From the cell containing the given text, extract its center point as [x, y] coordinate. 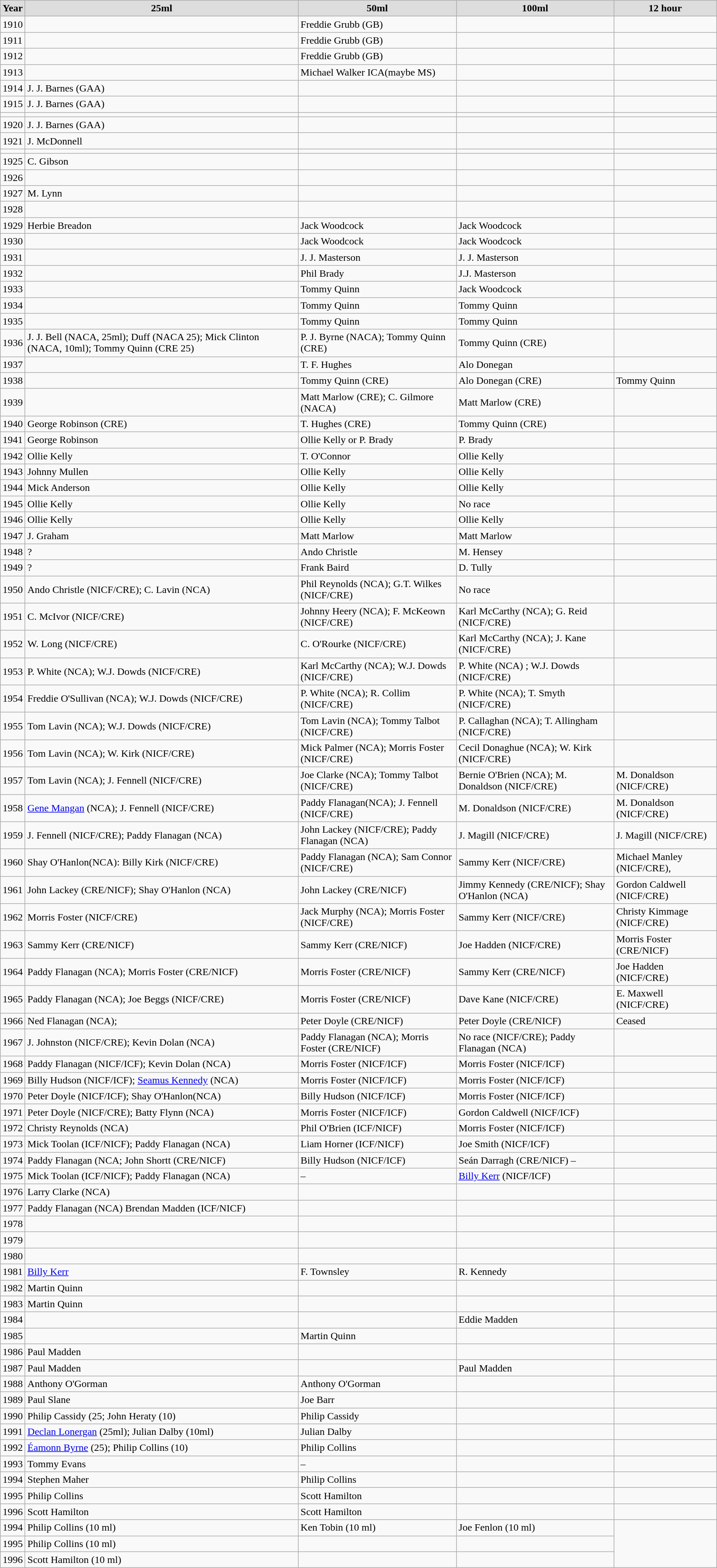
1939 [13, 402]
Tommy Evans [162, 1464]
Larry Clarke (NCA) [162, 1192]
25ml [162, 8]
1958 [13, 808]
Billy Hudson (NICF/ICF); Seamus Kennedy (NCA) [162, 1080]
Matt Marlow (CRE) [535, 402]
Paddy Flanagan (NCA; John Shortt (CRE/NICF) [162, 1160]
Stephen Maher [162, 1480]
Gordon Caldwell (NICF/CRE) [665, 890]
1951 [13, 616]
J. Fennell (NICF/CRE); Paddy Flanagan (NCA) [162, 836]
Alo Donegan [535, 364]
John Lackey (CRE/NICF) [377, 890]
1946 [13, 520]
1955 [13, 726]
1920 [13, 125]
1943 [13, 472]
1932 [13, 273]
T. O'Connor [377, 456]
Johnny Heery (NCA); F. McKeown (NICF/CRE) [377, 616]
Philip Cassidy [377, 1416]
1928 [13, 210]
1931 [13, 257]
Ken Tobin (10 ml) [377, 1528]
Frank Baird [377, 568]
1937 [13, 364]
Freddie O'Sullivan (NCA); W.J. Dowds (NICF/CRE) [162, 699]
1982 [13, 1288]
1991 [13, 1432]
1962 [13, 917]
Jack Murphy (NCA); Morris Foster (NICF/CRE) [377, 917]
P. White (NCA); W.J. Dowds (NICF/CRE) [162, 671]
Shay O'Hanlon(NCA): Billy Kirk (NICF/CRE) [162, 863]
Alo Donegan (CRE) [535, 380]
J. Johnston (NICF/CRE); Kevin Dolan (NCA) [162, 1042]
Johnny Mullen [162, 472]
M. Hensey [535, 552]
1927 [13, 194]
J.J. Masterson [535, 273]
Peter Doyle (NICF/ICF); Shay O'Hanlon(NCA) [162, 1096]
Joe Smith (NICF/ICF) [535, 1144]
1964 [13, 972]
Ando Christle [377, 552]
Morris Foster (NICF/CRE) [162, 917]
1957 [13, 780]
P. J. Byrne (NACA); Tommy Quinn (CRE) [377, 343]
C. McIvor (NICF/CRE) [162, 616]
1934 [13, 305]
Paddy Flanagan (NCA) Brendan Madden (ICF/NICF) [162, 1208]
Éamonn Byrne (25); Philip Collins (10) [162, 1448]
1961 [13, 890]
1986 [13, 1352]
J. McDonnell [162, 141]
Ando Christle (NICF/CRE); C. Lavin (NCA) [162, 590]
1915 [13, 104]
12 hour [665, 8]
1921 [13, 141]
1973 [13, 1144]
Joe Fenlon (10 ml) [535, 1528]
1925 [13, 161]
1987 [13, 1368]
P. Callaghan (NCA); T. Allingham (NICF/CRE) [535, 726]
1984 [13, 1320]
1947 [13, 536]
Joe Barr [377, 1400]
Year [13, 8]
P. Brady [535, 440]
Eddie Madden [535, 1320]
Jimmy Kennedy (CRE/NICF); Shay O'Hanlon (NCA) [535, 890]
Karl McCarthy (NCA); W.J. Dowds (NICF/CRE) [377, 671]
Philip Cassidy (25; John Heraty (10) [162, 1416]
J. J. Bell (NACA, 25ml); Duff (NACA 25); Mick Clinton (NACA, 10ml); Tommy Quinn (CRE 25) [162, 343]
1911 [13, 40]
C. Gibson [162, 161]
Ollie Kelly or P. Brady [377, 440]
1941 [13, 440]
Billy Kerr [162, 1272]
Dave Kane (NICF/CRE) [535, 999]
Phil Reynolds (NCA); G.T. Wilkes (NICF/CRE) [377, 590]
Ceased [665, 1021]
Billy Kerr (NICF/ICF) [535, 1176]
Gene Mangan (NCA); J. Fennell (NICF/CRE) [162, 808]
R. Kennedy [535, 1272]
1950 [13, 590]
1971 [13, 1112]
1963 [13, 945]
Tom Lavin (NCA); J. Fennell (NICF/CRE) [162, 780]
1930 [13, 241]
50ml [377, 8]
1945 [13, 504]
John Lackey (CRE/NICF); Shay O'Hanlon (NCA) [162, 890]
1966 [13, 1021]
1969 [13, 1080]
John Lackey (NICF/CRE); Paddy Flanagan (NCA) [377, 836]
W. Long (NICF/CRE) [162, 644]
1993 [13, 1464]
Karl McCarthy (NCA); J. Kane (NICF/CRE) [535, 644]
Gordon Caldwell (NICF/ICF) [535, 1112]
Peter Doyle (NICF/CRE); Batty Flynn (NCA) [162, 1112]
1983 [13, 1304]
1940 [13, 424]
Ned Flanagan (NCA); [162, 1021]
1972 [13, 1128]
Joe Clarke (NCA); Tommy Talbot (NICF/CRE) [377, 780]
P. White (NCA); R. Collim (NICF/CRE) [377, 699]
Declan Lonergan (25ml); Julian Dalby (10ml) [162, 1432]
1936 [13, 343]
1992 [13, 1448]
1977 [13, 1208]
T. Hughes (CRE) [377, 424]
F. Townsley [377, 1272]
Karl McCarthy (NCA); G. Reid (NICF/CRE) [535, 616]
1954 [13, 699]
Michael Manley (NICF/CRE), [665, 863]
1912 [13, 56]
1944 [13, 488]
C. O'Rourke (NICF/CRE) [377, 644]
1978 [13, 1224]
M. Lynn [162, 194]
1956 [13, 753]
D. Tully [535, 568]
1965 [13, 999]
1948 [13, 552]
1942 [13, 456]
Cecil Donaghue (NCA); W. Kirk (NICF/CRE) [535, 753]
Christy Kimmage (NICF/CRE) [665, 917]
Paddy Flanagan (NCA); Sam Connor (NICF/CRE) [377, 863]
1985 [13, 1336]
J. Graham [162, 536]
T. F. Hughes [377, 364]
Mick Palmer (NCA); Morris Foster (NICF/CRE) [377, 753]
Seán Darragh (CRE/NICF) – [535, 1160]
Phil Brady [377, 273]
1988 [13, 1384]
1933 [13, 289]
1913 [13, 72]
George Robinson [162, 440]
Tom Lavin (NCA); W.J. Dowds (NICF/CRE) [162, 726]
1938 [13, 380]
Paddy Flanagan (NCA); Joe Beggs (NICF/CRE) [162, 999]
1970 [13, 1096]
No race (NICF/CRE); Paddy Flanagan (NCA) [535, 1042]
1953 [13, 671]
Christy Reynolds (NCA) [162, 1128]
Michael Walker ICA(maybe MS) [377, 72]
1949 [13, 568]
1990 [13, 1416]
1968 [13, 1064]
1929 [13, 225]
1980 [13, 1256]
1959 [13, 836]
Tom Lavin (NCA); Tommy Talbot (NICF/CRE) [377, 726]
1960 [13, 863]
1926 [13, 178]
Bernie O'Brien (NCA); M. Donaldson (NICF/CRE) [535, 780]
Mick Anderson [162, 488]
Scott Hamilton (10 ml) [162, 1560]
1974 [13, 1160]
P. White (NCA); T. Smyth (NICF/CRE) [535, 699]
1967 [13, 1042]
1981 [13, 1272]
100ml [535, 8]
1910 [13, 24]
Herbie Breadon [162, 225]
P. White (NCA) ; W.J. Dowds (NICF/CRE) [535, 671]
1979 [13, 1240]
1935 [13, 321]
George Robinson (CRE) [162, 424]
1914 [13, 88]
1952 [13, 644]
1975 [13, 1176]
1976 [13, 1192]
E. Maxwell (NICF/CRE) [665, 999]
1989 [13, 1400]
Paul Slane [162, 1400]
Phil O'Brien (ICF/NICF) [377, 1128]
Julian Dalby [377, 1432]
Paddy Flanagan(NCA); J. Fennell (NICF/CRE) [377, 808]
Liam Horner (ICF/NICF) [377, 1144]
Tom Lavin (NCA); W. Kirk (NICF/CRE) [162, 753]
Paddy Flanagan (NICF/ICF); Kevin Dolan (NCA) [162, 1064]
Matt Marlow (CRE); C. Gilmore (NACA) [377, 402]
